Return the (X, Y) coordinate for the center point of the cell that contains the specified text.  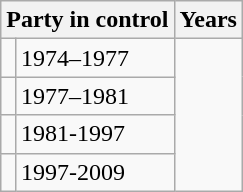
1981-1997 (94, 134)
1974–1977 (94, 58)
1997-2009 (94, 172)
Years (208, 20)
Party in control (88, 20)
1977–1981 (94, 96)
